Identify which cell holds the provided text, then report its [x, y] central coordinate. 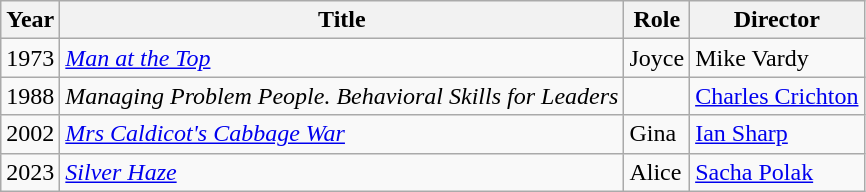
Alice [657, 172]
Role [657, 20]
Joyce [657, 58]
Man at the Top [342, 58]
1988 [30, 96]
Sacha Polak [777, 172]
2002 [30, 134]
2023 [30, 172]
Gina [657, 134]
1973 [30, 58]
Year [30, 20]
Managing Problem People. Behavioral Skills for Leaders [342, 96]
Director [777, 20]
Charles Crichton [777, 96]
Title [342, 20]
Mrs Caldicot's Cabbage War [342, 134]
Ian Sharp [777, 134]
Mike Vardy [777, 58]
Silver Haze [342, 172]
